Pinpoint the cell where the given text exists, returning its [x, y] midpoint coordinate. 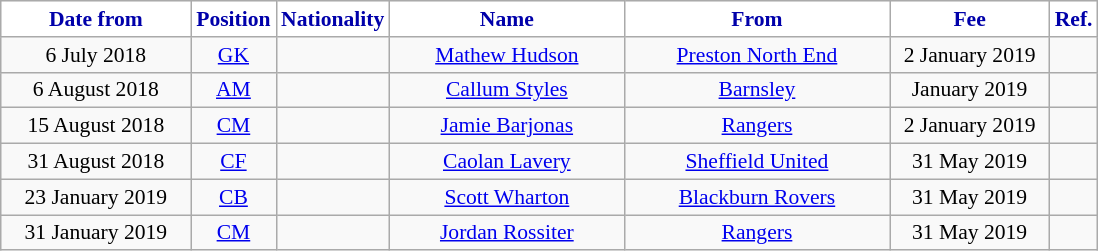
Position [234, 19]
Scott Wharton [506, 197]
CF [234, 162]
Fee [970, 19]
31 January 2019 [96, 233]
Sheffield United [756, 162]
6 August 2018 [96, 90]
Callum Styles [506, 90]
Blackburn Rovers [756, 197]
AM [234, 90]
Date from [96, 19]
Name [506, 19]
Mathew Hudson [506, 55]
Jordan Rossiter [506, 233]
From [756, 19]
CB [234, 197]
31 August 2018 [96, 162]
23 January 2019 [96, 197]
Ref. [1074, 19]
Caolan Lavery [506, 162]
6 July 2018 [96, 55]
Jamie Barjonas [506, 126]
15 August 2018 [96, 126]
January 2019 [970, 90]
Barnsley [756, 90]
GK [234, 55]
Nationality [332, 19]
Preston North End [756, 55]
